Pinpoint the cell where the given text exists, returning its (X, Y) midpoint coordinate. 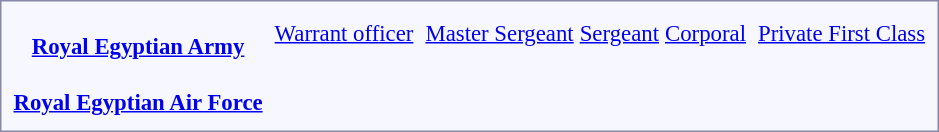
Private First Class (841, 33)
Master Sergeant (500, 33)
Sergeant (619, 33)
Royal Egyptian Army (138, 46)
Royal Egyptian Air Force (138, 102)
Corporal (705, 33)
Warrant officer (344, 33)
